Provide the (x, y) coordinate of the cell's center where the given text is located.  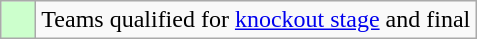
Teams qualified for knockout stage and final (256, 20)
